Scan for the cell matching the given text and deliver its (X, Y) coordinate at center. 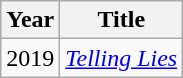
Title (122, 20)
2019 (30, 58)
Telling Lies (122, 58)
Year (30, 20)
